Capture the cell that displays the provided text and extract its (X, Y) central coordinate. 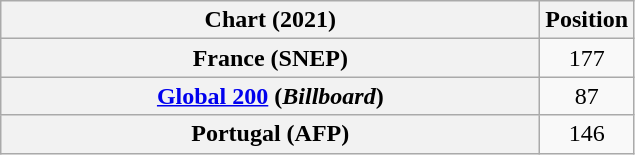
Portugal (AFP) (270, 134)
France (SNEP) (270, 58)
Chart (2021) (270, 20)
146 (587, 134)
177 (587, 58)
Global 200 (Billboard) (270, 96)
87 (587, 96)
Position (587, 20)
